Determine the (X, Y) coordinate at the center of the cell enclosing the given text.  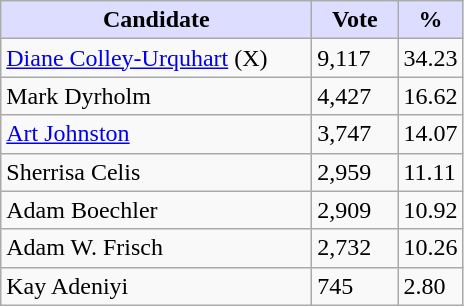
Adam Boechler (156, 210)
16.62 (430, 96)
2,959 (355, 172)
Candidate (156, 20)
9,117 (355, 58)
3,747 (355, 134)
Sherrisa Celis (156, 172)
11.11 (430, 172)
10.92 (430, 210)
14.07 (430, 134)
745 (355, 286)
Vote (355, 20)
Art Johnston (156, 134)
10.26 (430, 248)
34.23 (430, 58)
4,427 (355, 96)
% (430, 20)
2,732 (355, 248)
2,909 (355, 210)
Adam W. Frisch (156, 248)
2.80 (430, 286)
Kay Adeniyi (156, 286)
Mark Dyrholm (156, 96)
Diane Colley-Urquhart (X) (156, 58)
